Find where the given text appears and provide that cell's center as (X, Y) coordinate. 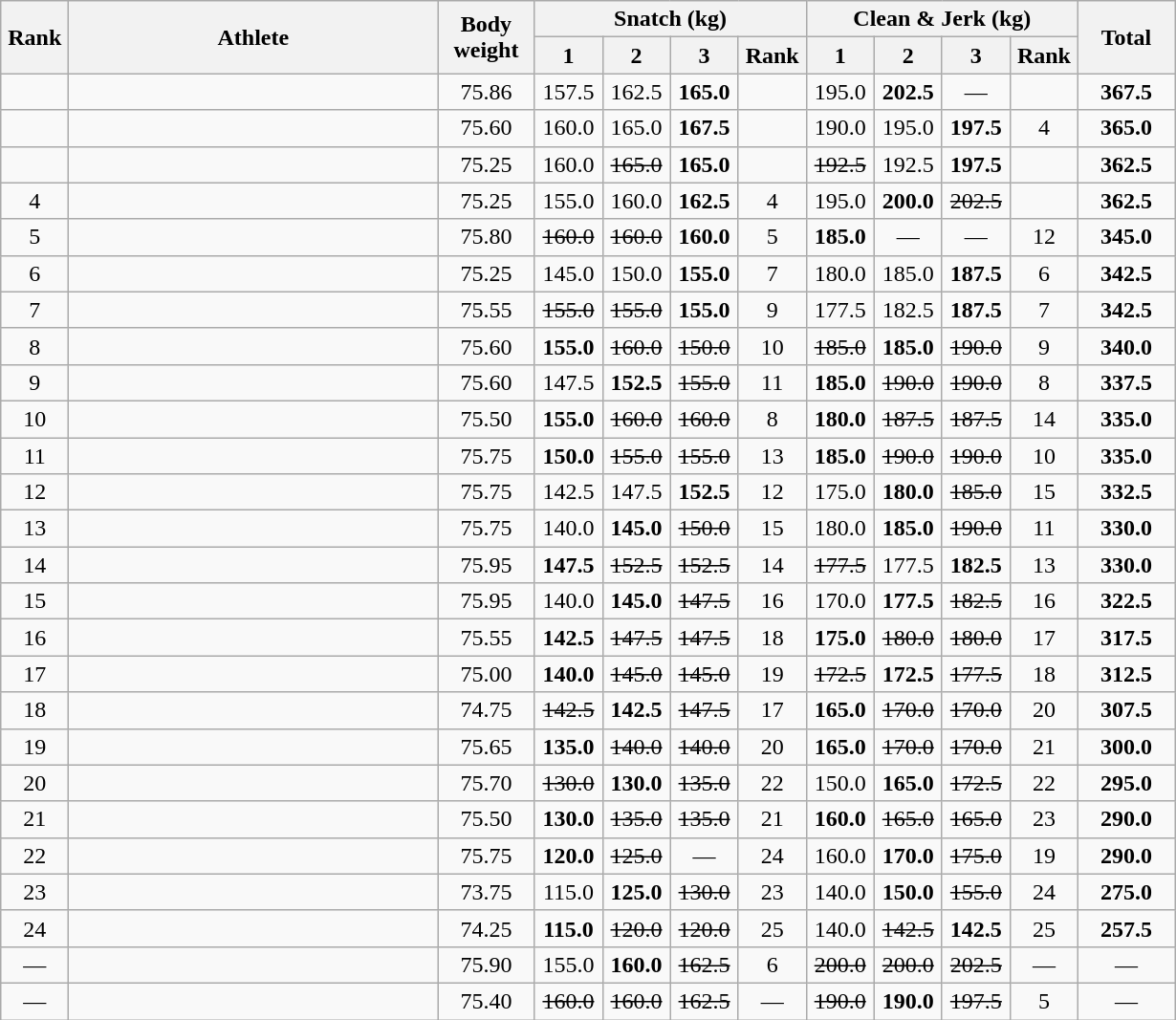
Body weight (486, 37)
312.5 (1126, 674)
74.75 (486, 710)
337.5 (1126, 382)
365.0 (1126, 128)
75.65 (486, 747)
75.40 (486, 1001)
75.70 (486, 783)
157.5 (568, 92)
167.5 (704, 128)
Snatch (kg) (670, 19)
Total (1126, 37)
322.5 (1126, 601)
75.00 (486, 674)
307.5 (1126, 710)
295.0 (1126, 783)
345.0 (1126, 237)
300.0 (1126, 747)
367.5 (1126, 92)
75.80 (486, 237)
75.90 (486, 965)
317.5 (1126, 638)
74.25 (486, 928)
Athlete (253, 37)
257.5 (1126, 928)
73.75 (486, 892)
340.0 (1126, 346)
332.5 (1126, 492)
275.0 (1126, 892)
Clean & Jerk (kg) (942, 19)
75.86 (486, 92)
